Extract the [X, Y] coordinate from the center of the cell holding the provided text.  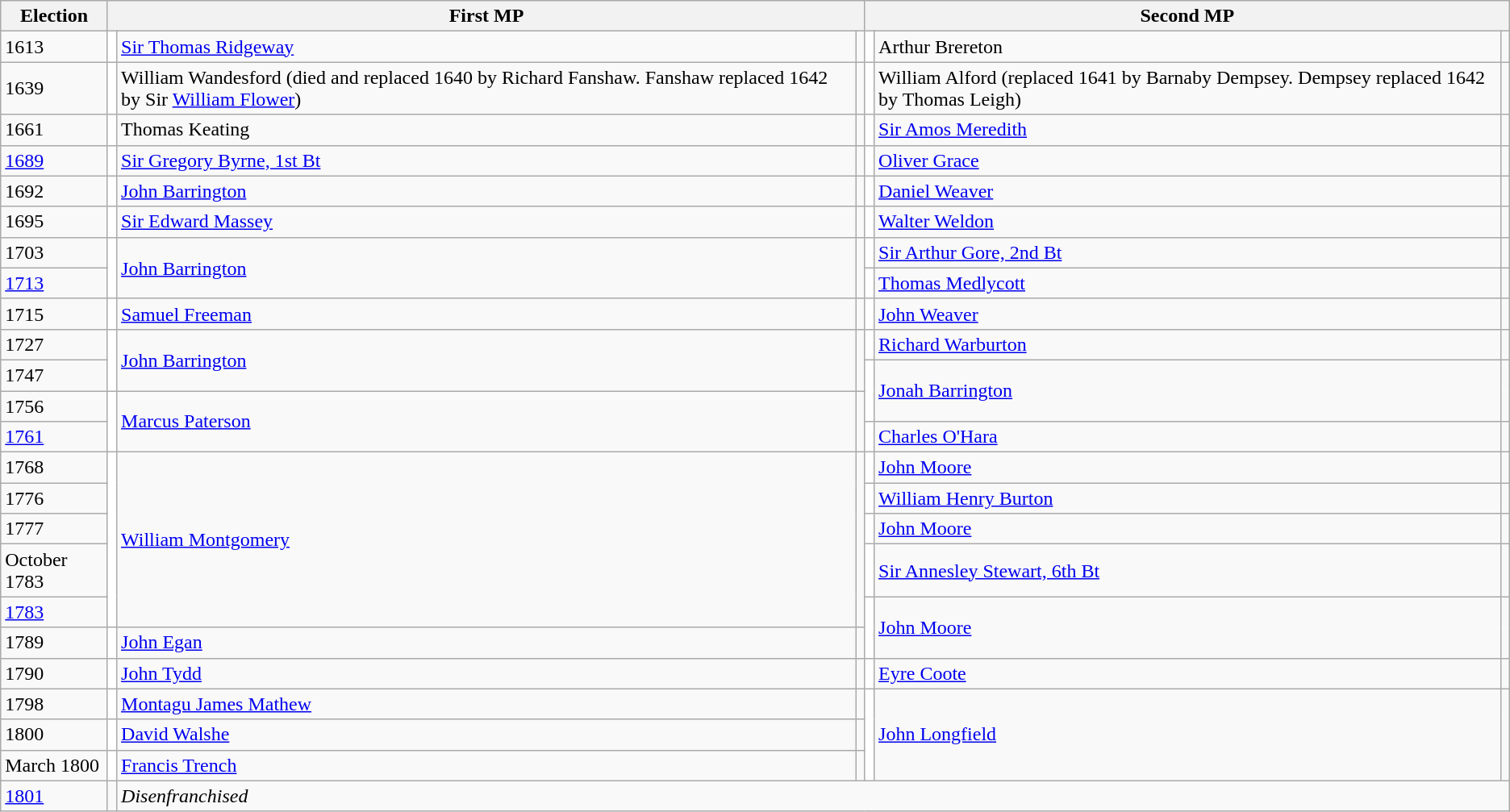
Samuel Freeman [487, 314]
Jonah Barrington [1187, 390]
1747 [55, 375]
1790 [55, 673]
Daniel Weaver [1187, 191]
1798 [55, 704]
David Walshe [487, 735]
Sir Amos Meredith [1187, 130]
Election [55, 16]
1776 [55, 498]
Sir Thomas Ridgeway [487, 47]
Sir Annesley Stewart, 6th Bt [1187, 571]
1695 [55, 222]
William Alford (replaced 1641 by Barnaby Dempsey. Dempsey replaced 1642 by Thomas Leigh) [1187, 89]
1768 [55, 468]
Eyre Coote [1187, 673]
Disenfranchised [813, 796]
John Egan [487, 643]
Richard Warburton [1187, 344]
Walter Weldon [1187, 222]
Sir Edward Massey [487, 222]
1756 [55, 406]
Second MP [1187, 16]
1661 [55, 130]
Oliver Grace [1187, 160]
Montagu James Mathew [487, 704]
1783 [55, 612]
1692 [55, 191]
1800 [55, 735]
William Wandesford (died and replaced 1640 by Richard Fanshaw. Fanshaw replaced 1642 by Sir William Flower) [487, 89]
1801 [55, 796]
1715 [55, 314]
1703 [55, 252]
John Tydd [487, 673]
Sir Arthur Gore, 2nd Bt [1187, 252]
William Montgomery [487, 540]
Thomas Keating [487, 130]
October 1783 [55, 571]
Sir Gregory Byrne, 1st Bt [487, 160]
1613 [55, 47]
1777 [55, 529]
1689 [55, 160]
1639 [55, 89]
William Henry Burton [1187, 498]
1727 [55, 344]
Arthur Brereton [1187, 47]
1713 [55, 283]
1789 [55, 643]
Thomas Medlycott [1187, 283]
First MP [486, 16]
March 1800 [55, 765]
John Longfield [1187, 735]
1761 [55, 437]
John Weaver [1187, 314]
Francis Trench [487, 765]
Charles O'Hara [1187, 437]
Marcus Paterson [487, 421]
